Search for the cell housing the specified text and yield its (x, y) center coordinate. 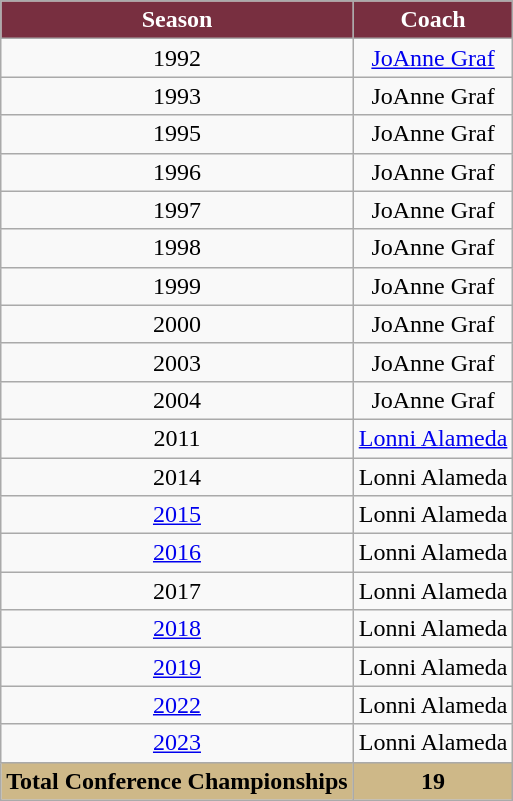
1998 (177, 248)
2004 (177, 400)
2016 (177, 553)
2018 (177, 629)
2000 (177, 324)
1999 (177, 286)
2017 (177, 591)
1993 (177, 96)
2022 (177, 705)
2011 (177, 438)
Total Conference Championships (177, 781)
1996 (177, 172)
Coach (433, 20)
2015 (177, 515)
1992 (177, 58)
Season (177, 20)
1997 (177, 210)
2019 (177, 667)
19 (433, 781)
1995 (177, 134)
2023 (177, 743)
2014 (177, 477)
2003 (177, 362)
